Output the [X, Y] coordinate of the center of the cell containing the given text.  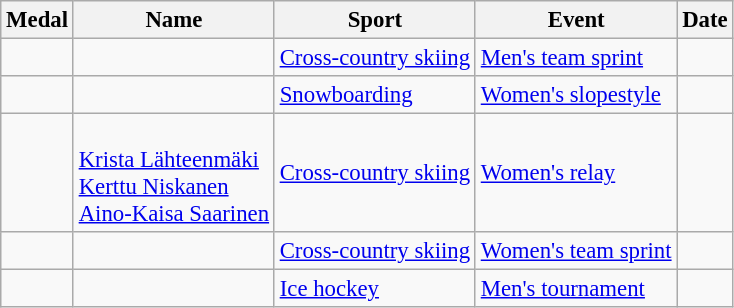
Sport [374, 20]
Medal [38, 20]
Women's slopestyle [576, 95]
Women's team sprint [576, 251]
Ice hockey [374, 289]
Krista LähteenmäkiKerttu NiskanenAino-Kaisa Saarinen [174, 174]
Men's tournament [576, 289]
Date [705, 20]
Men's team sprint [576, 58]
Event [576, 20]
Name [174, 20]
Snowboarding [374, 95]
Women's relay [576, 174]
